For the text-containing cell, return its midpoint in (x, y) coordinate format. 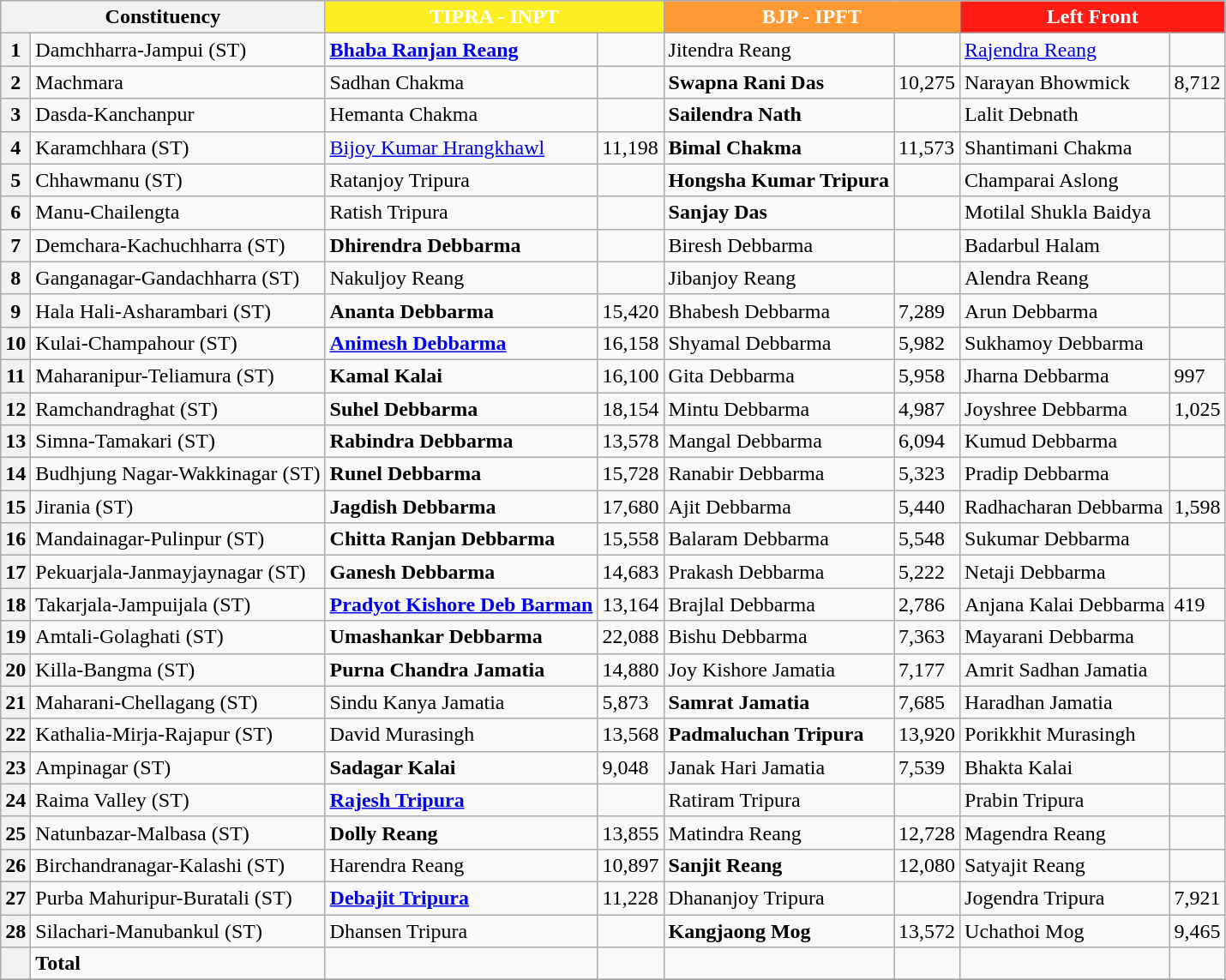
16,158 (631, 343)
Amtali-Golaghati (ST) (178, 637)
TIPRA - INPT (494, 17)
Rajesh Tripura (461, 800)
22,088 (631, 637)
Budhjung Nagar-Wakkinagar (ST) (178, 474)
2,786 (926, 604)
Mangal Debbarma (778, 442)
5,440 (926, 507)
Ananta Debbarma (461, 310)
5,323 (926, 474)
Satyajit Reang (1065, 865)
8 (15, 278)
Sukumar Debbarma (1065, 539)
Prakash Debbarma (778, 572)
Kumud Debbarma (1065, 442)
5,222 (926, 572)
Samrat Jamatia (778, 702)
27 (15, 898)
Padmaluchan Tripura (778, 735)
15 (15, 507)
7 (15, 245)
419 (1197, 604)
Radhacharan Debbarma (1065, 507)
1,025 (1197, 409)
Pradyot Kishore Deb Barman (461, 604)
Uchathoi Mog (1065, 930)
Kamal Kalai (461, 376)
Hemanta Chakma (461, 115)
Bhaba Ranjan Reang (461, 50)
6,094 (926, 442)
Shyamal Debbarma (778, 343)
Balaram Debbarma (778, 539)
13,164 (631, 604)
Magendra Reang (1065, 833)
Jitendra Reang (778, 50)
9,048 (631, 767)
Purba Mahuripur-Buratali (ST) (178, 898)
Raima Valley (ST) (178, 800)
Hala Hali-Asharambari (ST) (178, 310)
15,558 (631, 539)
6 (15, 213)
14,880 (631, 670)
Animesh Debbarma (461, 343)
Sadhan Chakma (461, 82)
7,539 (926, 767)
9 (15, 310)
26 (15, 865)
7,177 (926, 670)
Motilal Shukla Baidya (1065, 213)
21 (15, 702)
Chhawmanu (ST) (178, 180)
Constituency (163, 17)
Swapna Rani Das (778, 82)
Machmara (178, 82)
Mintu Debbarma (778, 409)
7,685 (926, 702)
16,100 (631, 376)
Total (178, 964)
Jagdish Debbarma (461, 507)
Badarbul Halam (1065, 245)
Kathalia-Mirja-Rajapur (ST) (178, 735)
Shantimani Chakma (1065, 147)
Runel Debbarma (461, 474)
Bhakta Kalai (1065, 767)
10,275 (926, 82)
Brajlal Debbarma (778, 604)
8,712 (1197, 82)
BJP - IPFT (812, 17)
15,728 (631, 474)
5,982 (926, 343)
Kulai-Champahour (ST) (178, 343)
1,598 (1197, 507)
12 (15, 409)
14 (15, 474)
Killa-Bangma (ST) (178, 670)
Ajit Debbarma (778, 507)
Demchara-Kachuchharra (ST) (178, 245)
Dhananjoy Tripura (778, 898)
15,420 (631, 310)
18,154 (631, 409)
Manu-Chailengta (178, 213)
5,873 (631, 702)
Matindra Reang (778, 833)
Champarai Aslong (1065, 180)
5 (15, 180)
Takarjala-Jampuijala (ST) (178, 604)
Ganganagar-Gandachharra (ST) (178, 278)
4,987 (926, 409)
Karamchhara (ST) (178, 147)
13,568 (631, 735)
David Murasingh (461, 735)
10,897 (631, 865)
Ratanjoy Tripura (461, 180)
Jibanjoy Reang (778, 278)
13,572 (926, 930)
Damchharra-Jampui (ST) (178, 50)
22 (15, 735)
Haradhan Jamatia (1065, 702)
16 (15, 539)
Purna Chandra Jamatia (461, 670)
Pekuarjala-Janmayjaynagar (ST) (178, 572)
Natunbazar-Malbasa (ST) (178, 833)
Sailendra Nath (778, 115)
12,728 (926, 833)
Silachari-Manubankul (ST) (178, 930)
Lalit Debnath (1065, 115)
Pradip Debbarma (1065, 474)
11,573 (926, 147)
Kangjaong Mog (778, 930)
23 (15, 767)
Bishu Debbarma (778, 637)
Alendra Reang (1065, 278)
Jogendra Tripura (1065, 898)
20 (15, 670)
11 (15, 376)
Harendra Reang (461, 865)
13,920 (926, 735)
Amrit Sadhan Jamatia (1065, 670)
Narayan Bhowmick (1065, 82)
Mandainagar-Pulinpur (ST) (178, 539)
4 (15, 147)
Maharanipur-Teliamura (ST) (178, 376)
28 (15, 930)
Maharani-Chellagang (ST) (178, 702)
Umashankar Debbarma (461, 637)
Sadagar Kalai (461, 767)
17 (15, 572)
Ampinagar (ST) (178, 767)
11,198 (631, 147)
13 (15, 442)
Jharna Debbarma (1065, 376)
Dolly Reang (461, 833)
9,465 (1197, 930)
10 (15, 343)
7,921 (1197, 898)
7,363 (926, 637)
2 (15, 82)
13,855 (631, 833)
Ganesh Debbarma (461, 572)
Ranabir Debbarma (778, 474)
Dhirendra Debbarma (461, 245)
Rabindra Debbarma (461, 442)
11,228 (631, 898)
12,080 (926, 865)
Joy Kishore Jamatia (778, 670)
Biresh Debbarma (778, 245)
Sindu Kanya Jamatia (461, 702)
Joyshree Debbarma (1065, 409)
18 (15, 604)
13,578 (631, 442)
5,548 (926, 539)
Ratiram Tripura (778, 800)
24 (15, 800)
Bimal Chakma (778, 147)
25 (15, 833)
Rajendra Reang (1065, 50)
Mayarani Debbarma (1065, 637)
Simna-Tamakari (ST) (178, 442)
Dhansen Tripura (461, 930)
Arun Debbarma (1065, 310)
Janak Hari Jamatia (778, 767)
Porikkhit Murasingh (1065, 735)
Ratish Tripura (461, 213)
Suhel Debbarma (461, 409)
7,289 (926, 310)
Birchandranagar-Kalashi (ST) (178, 865)
1 (15, 50)
17,680 (631, 507)
14,683 (631, 572)
Left Front (1092, 17)
Gita Debbarma (778, 376)
Debajit Tripura (461, 898)
Bijoy Kumar Hrangkhawl (461, 147)
Dasda-Kanchanpur (178, 115)
Ramchandraghat (ST) (178, 409)
Bhabesh Debbarma (778, 310)
Nakuljoy Reang (461, 278)
Sanjay Das (778, 213)
Hongsha Kumar Tripura (778, 180)
5,958 (926, 376)
997 (1197, 376)
Prabin Tripura (1065, 800)
Anjana Kalai Debbarma (1065, 604)
19 (15, 637)
Sukhamoy Debbarma (1065, 343)
3 (15, 115)
Netaji Debbarma (1065, 572)
Chitta Ranjan Debbarma (461, 539)
Sanjit Reang (778, 865)
Jirania (ST) (178, 507)
